Extract the (x, y) coordinate from the center of the cell holding the provided text.  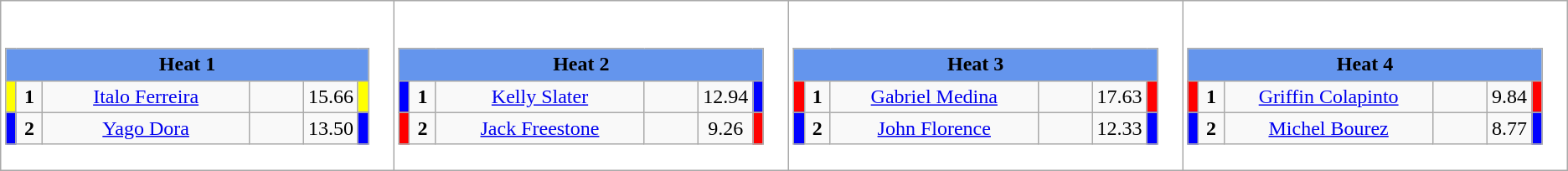
8.77 (1509, 128)
Heat 3 (976, 65)
12.94 (725, 96)
Heat 4 1 Griffin Colapinto 9.84 2 Michel Bourez 8.77 (1375, 85)
Heat 1 (188, 65)
Michel Bourez (1328, 128)
Kelly Slater (539, 96)
9.26 (725, 128)
Griffin Colapinto (1328, 96)
9.84 (1509, 96)
Heat 4 (1365, 65)
17.63 (1119, 96)
13.50 (330, 128)
Yago Dora (146, 128)
Jack Freestone (539, 128)
John Florence (934, 128)
Heat 2 (581, 65)
15.66 (330, 96)
Heat 3 1 Gabriel Medina 17.63 2 John Florence 12.33 (985, 85)
Italo Ferreira (146, 96)
Heat 2 1 Kelly Slater 12.94 2 Jack Freestone 9.26 (591, 85)
12.33 (1119, 128)
Heat 1 1 Italo Ferreira 15.66 2 Yago Dora 13.50 (198, 85)
Gabriel Medina (934, 96)
